Identify which cell holds the provided text, then report its [X, Y] central coordinate. 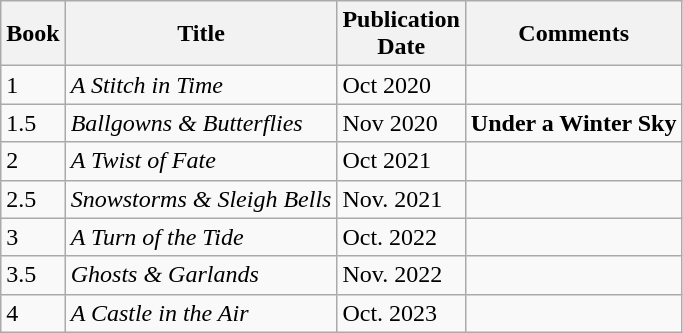
Ballgowns & Butterflies [201, 123]
Nov 2020 [401, 123]
2 [33, 161]
Title [201, 34]
A Stitch in Time [201, 85]
2.5 [33, 199]
Oct 2020 [401, 85]
Comments [574, 34]
Oct. 2023 [401, 313]
1 [33, 85]
A Twist of Fate [201, 161]
Nov. 2022 [401, 275]
4 [33, 313]
1.5 [33, 123]
3 [33, 237]
A Castle in the Air [201, 313]
Book [33, 34]
3.5 [33, 275]
Nov. 2021 [401, 199]
Oct. 2022 [401, 237]
Snowstorms & Sleigh Bells [201, 199]
Under a Winter Sky [574, 123]
PublicationDate [401, 34]
Oct 2021 [401, 161]
A Turn of the Tide [201, 237]
Ghosts & Garlands [201, 275]
